For the text-containing cell, return its midpoint in [x, y] coordinate format. 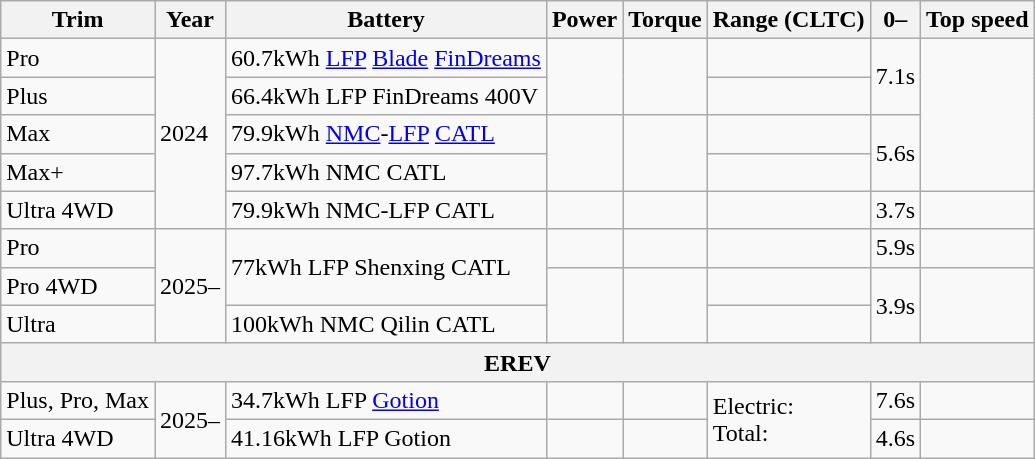
66.4kWh LFP FinDreams 400V [386, 96]
100kWh NMC Qilin CATL [386, 324]
Year [190, 20]
Ultra [78, 324]
Battery [386, 20]
2024 [190, 134]
60.7kWh LFP Blade FinDreams [386, 58]
34.7kWh LFP Gotion [386, 400]
7.6s [895, 400]
Range (CLTC) [788, 20]
Pro 4WD [78, 286]
5.9s [895, 248]
77kWh LFP Shenxing CATL [386, 267]
EREV [518, 362]
Max [78, 134]
4.6s [895, 438]
41.16kWh LFP Gotion [386, 438]
Top speed [978, 20]
Electric: Total: [788, 419]
Power [584, 20]
97.7kWh NMC CATL [386, 172]
Plus [78, 96]
Max+ [78, 172]
5.6s [895, 153]
0– [895, 20]
Trim [78, 20]
3.9s [895, 305]
7.1s [895, 77]
3.7s [895, 210]
Plus, Pro, Max [78, 400]
Torque [665, 20]
